Extract the [x, y] coordinate from the center of the cell holding the provided text.  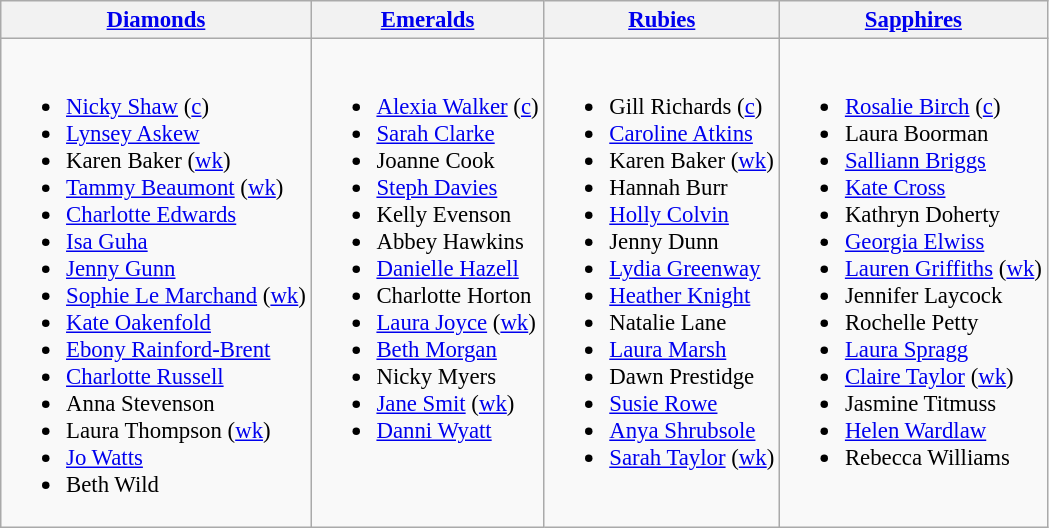
Rubies [662, 20]
Sapphires [914, 20]
Emeralds [428, 20]
Diamonds [156, 20]
